Return [X, Y] of the center of cell containing provided text 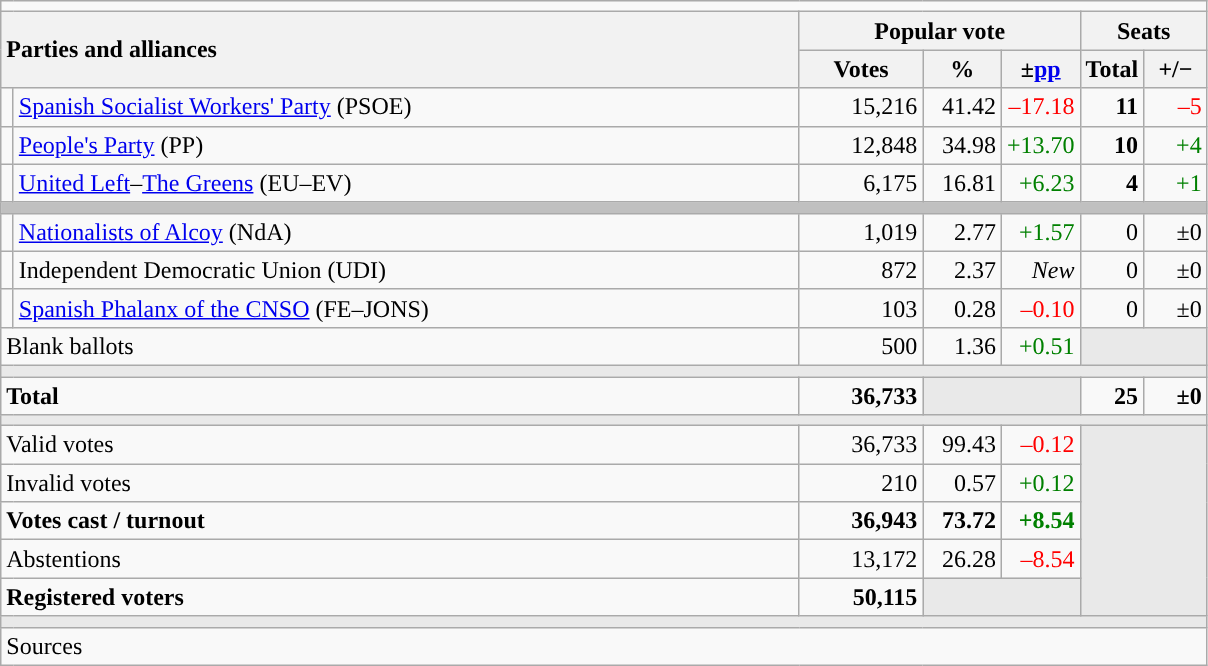
210 [861, 483]
+4 [1176, 145]
Abstentions [400, 559]
10 [1112, 145]
Blank ballots [400, 346]
25 [1112, 395]
–0.10 [1040, 308]
–8.54 [1040, 559]
Registered voters [400, 597]
1.36 [962, 346]
34.98 [962, 145]
50,115 [861, 597]
New [1040, 270]
41.42 [962, 107]
+8.54 [1040, 521]
Seats [1144, 31]
Sources [604, 646]
+0.51 [1040, 346]
Valid votes [400, 445]
0.28 [962, 308]
13,172 [861, 559]
+13.70 [1040, 145]
36,943 [861, 521]
Independent Democratic Union (UDI) [406, 270]
99.43 [962, 445]
1,019 [861, 232]
–17.18 [1040, 107]
6,175 [861, 183]
500 [861, 346]
% [962, 69]
2.37 [962, 270]
103 [861, 308]
Parties and alliances [400, 50]
People's Party (PP) [406, 145]
United Left–The Greens (EU–EV) [406, 183]
12,848 [861, 145]
Invalid votes [400, 483]
–0.12 [1040, 445]
16.81 [962, 183]
73.72 [962, 521]
26.28 [962, 559]
Votes cast / turnout [400, 521]
15,216 [861, 107]
Popular vote [940, 31]
+1 [1176, 183]
+6.23 [1040, 183]
±pp [1040, 69]
Votes [861, 69]
Spanish Socialist Workers' Party (PSOE) [406, 107]
+/− [1176, 69]
11 [1112, 107]
Spanish Phalanx of the CNSO (FE–JONS) [406, 308]
–5 [1176, 107]
872 [861, 270]
0.57 [962, 483]
4 [1112, 183]
2.77 [962, 232]
Nationalists of Alcoy (NdA) [406, 232]
+0.12 [1040, 483]
+1.57 [1040, 232]
